Extract the (x, y) coordinate from the center of the cell holding the provided text.  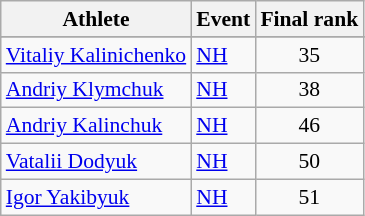
38 (309, 90)
Final rank (309, 19)
Andriy Klymchuk (96, 90)
Athlete (96, 19)
50 (309, 162)
Vitaliy Kalinichenko (96, 55)
Event (223, 19)
Andriy Kalinchuk (96, 126)
Igor Yakibyuk (96, 197)
35 (309, 55)
Vatalii Dodyuk (96, 162)
46 (309, 126)
51 (309, 197)
